Identify which cell holds the provided text, then report its [x, y] central coordinate. 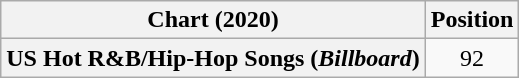
Chart (2020) [213, 20]
US Hot R&B/Hip-Hop Songs (Billboard) [213, 58]
Position [472, 20]
92 [472, 58]
